Identify which cell holds the provided text, then report its (X, Y) central coordinate. 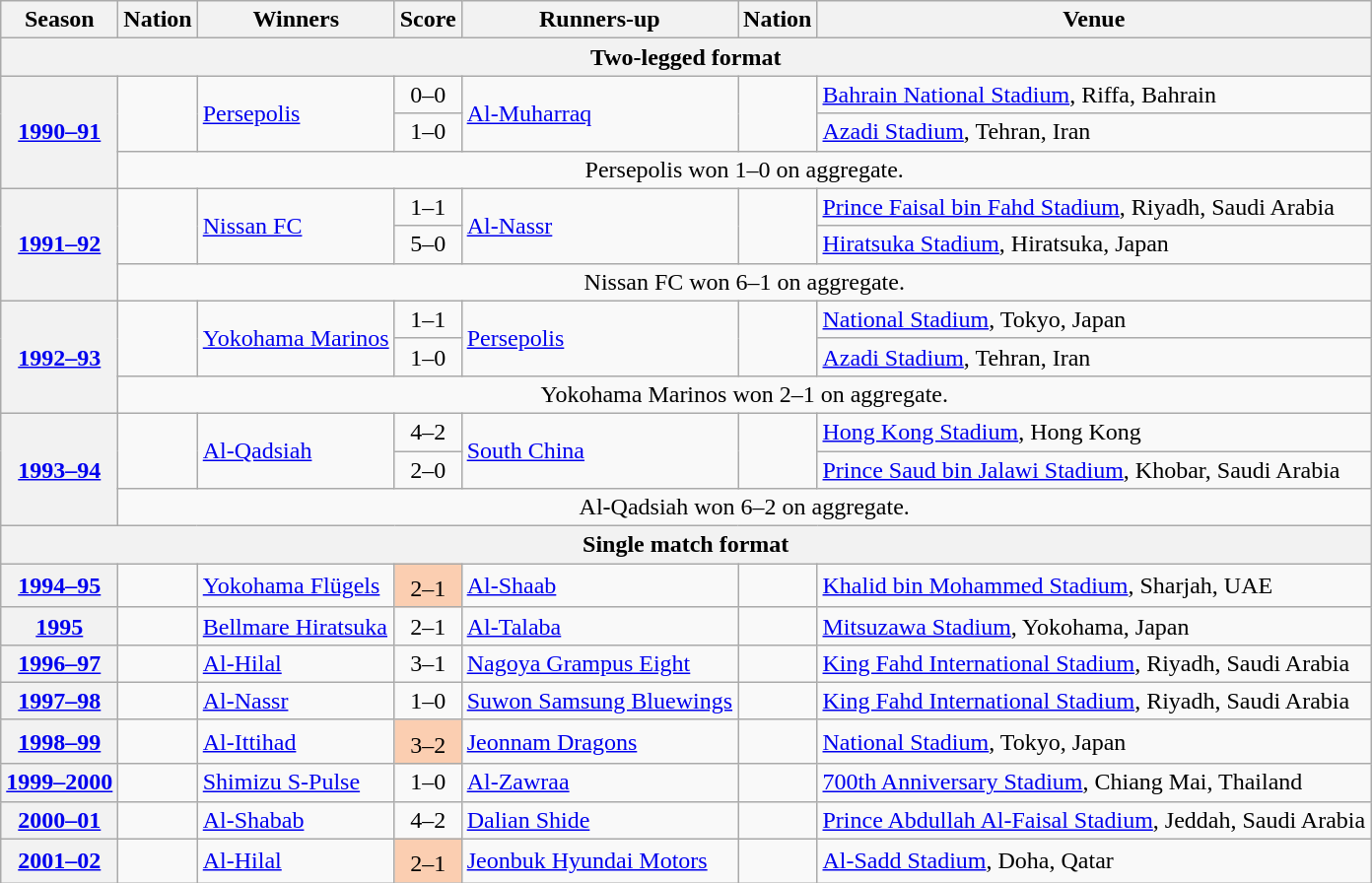
Yokohama Marinos (296, 338)
1994–95 (59, 585)
3–2 (428, 741)
Runners-up (599, 20)
2001–02 (59, 861)
Prince Faisal bin Fahd Stadium, Riyadh, Saudi Arabia (1094, 207)
Yokohama Flügels (296, 585)
Nagoya Grampus Eight (599, 663)
2000–01 (59, 820)
3–1 (428, 663)
Al-Zawraa (599, 782)
Al-Shabab (296, 820)
Jeonnam Dragons (599, 741)
Jeonbuk Hyundai Motors (599, 861)
1990–91 (59, 132)
Al-Sadd Stadium, Doha, Qatar (1094, 861)
1993–94 (59, 469)
1996–97 (59, 663)
South China (599, 450)
Two-legged format (686, 57)
Al-Qadsiah (296, 450)
Persepolis won 1–0 on aggregate. (745, 170)
Khalid bin Mohammed Stadium, Sharjah, UAE (1094, 585)
2–0 (428, 470)
Hiratsuka Stadium, Hiratsuka, Japan (1094, 244)
Al-Talaba (599, 626)
700th Anniversary Stadium, Chiang Mai, Thailand (1094, 782)
1992–93 (59, 357)
Season (59, 20)
Yokohama Marinos won 2–1 on aggregate. (745, 394)
Venue (1094, 20)
Suwon Samsung Bluewings (599, 701)
1998–99 (59, 741)
Al-Ittihad (296, 741)
Nissan FC won 6–1 on aggregate. (745, 282)
Bahrain National Stadium, Riffa, Bahrain (1094, 95)
Prince Saud bin Jalawi Stadium, Khobar, Saudi Arabia (1094, 470)
Hong Kong Stadium, Hong Kong (1094, 432)
Al-Muharraq (599, 113)
Winners (296, 20)
5–0 (428, 244)
1997–98 (59, 701)
Dalian Shide (599, 820)
Prince Abdullah Al-Faisal Stadium, Jeddah, Saudi Arabia (1094, 820)
1999–2000 (59, 782)
1995 (59, 626)
Score (428, 20)
Mitsuzawa Stadium, Yokohama, Japan (1094, 626)
Al-Shaab (599, 585)
Shimizu S-Pulse (296, 782)
Al-Qadsiah won 6–2 on aggregate. (745, 508)
0–0 (428, 95)
1991–92 (59, 244)
Nissan FC (296, 226)
Single match format (686, 545)
Bellmare Hiratsuka (296, 626)
